Detect which cell encompasses the target text, then output its [X, Y] center coordinate. 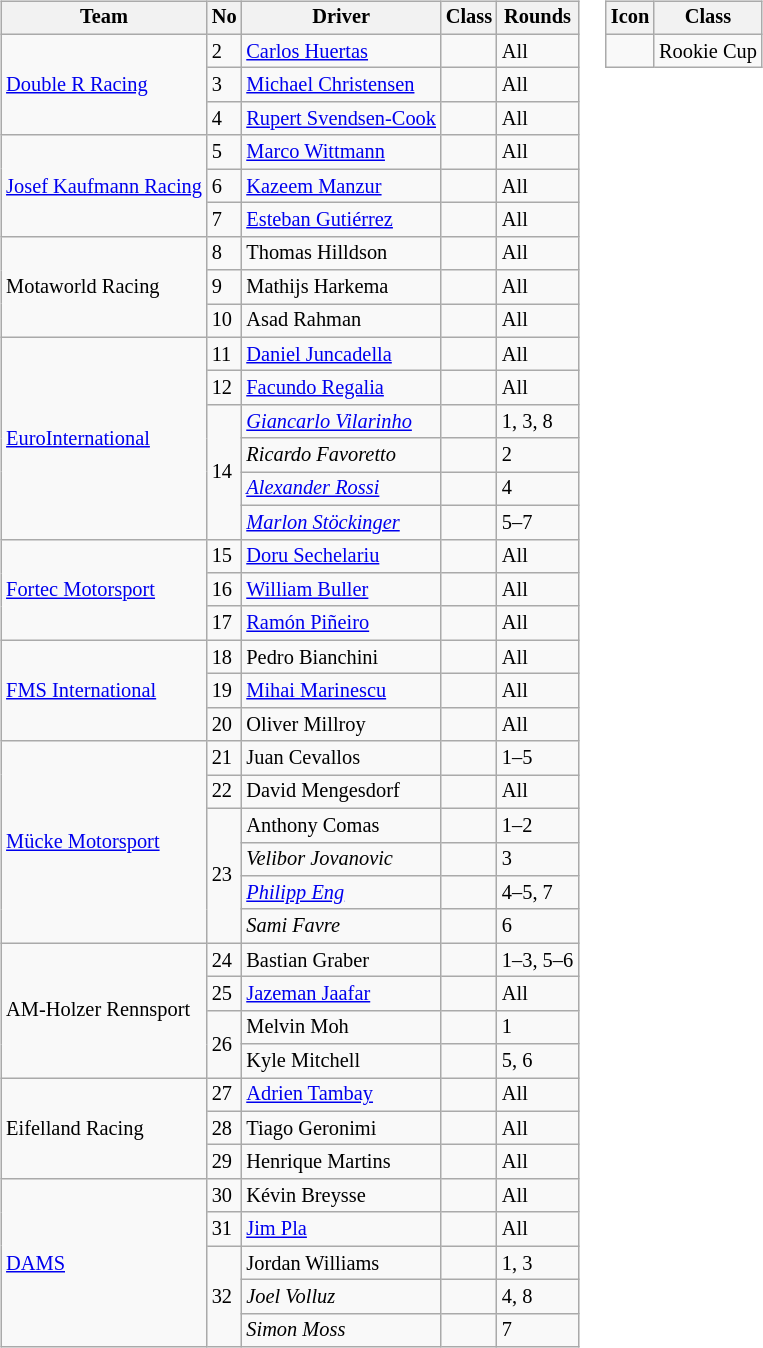
Mücke Motorsport [104, 842]
12 [224, 388]
28 [224, 1128]
Jim Pla [340, 1229]
21 [224, 758]
Mathijs Harkema [340, 287]
17 [224, 623]
24 [224, 960]
8 [224, 253]
4, 8 [538, 1297]
5–7 [538, 522]
AM-Holzer Rennsport [104, 1010]
25 [224, 994]
Facundo Regalia [340, 388]
Adrien Tambay [340, 1095]
5 [224, 152]
32 [224, 1296]
29 [224, 1162]
Pedro Bianchini [340, 657]
David Mengesdorf [340, 792]
Motaworld Racing [104, 286]
Esteban Gutiérrez [340, 220]
11 [224, 354]
Juan Cevallos [340, 758]
No [224, 18]
Asad Rahman [340, 321]
Marco Wittmann [340, 152]
5, 6 [538, 1061]
30 [224, 1196]
20 [224, 724]
Mihai Marinescu [340, 691]
Eifelland Racing [104, 1128]
Rupert Svendsen-Cook [340, 119]
William Buller [340, 590]
22 [224, 792]
Jordan Williams [340, 1263]
23 [224, 876]
Simon Moss [340, 1330]
Driver [340, 18]
Rounds [538, 18]
Ramón Piñeiro [340, 623]
Kyle Mitchell [340, 1061]
Ricardo Favoretto [340, 455]
Henrique Martins [340, 1162]
Tiago Geronimi [340, 1128]
4–5, 7 [538, 893]
1–2 [538, 825]
Marlon Stöckinger [340, 522]
FMS International [104, 690]
27 [224, 1095]
Melvin Moh [340, 1027]
Anthony Comas [340, 825]
Alexander Rossi [340, 489]
Velibor Jovanovic [340, 859]
Fortec Motorsport [104, 590]
Oliver Millroy [340, 724]
26 [224, 1044]
18 [224, 657]
Double R Racing [104, 84]
Bastian Graber [340, 960]
Icon [630, 18]
Jazeman Jaafar [340, 994]
15 [224, 556]
Josef Kaufmann Racing [104, 186]
9 [224, 287]
Rookie Cup [708, 51]
Michael Christensen [340, 85]
Philipp Eng [340, 893]
1, 3, 8 [538, 422]
Kévin Breysse [340, 1196]
14 [224, 472]
Giancarlo Vilarinho [340, 422]
Sami Favre [340, 926]
16 [224, 590]
Carlos Huertas [340, 51]
Joel Volluz [340, 1297]
1–5 [538, 758]
31 [224, 1229]
DAMS [104, 1263]
1 [538, 1027]
10 [224, 321]
Daniel Juncadella [340, 354]
1–3, 5–6 [538, 960]
1, 3 [538, 1263]
Team [104, 18]
EuroInternational [104, 438]
Doru Sechelariu [340, 556]
Thomas Hilldson [340, 253]
19 [224, 691]
Kazeem Manzur [340, 186]
